From the cell containing the given text, extract its center point as [x, y] coordinate. 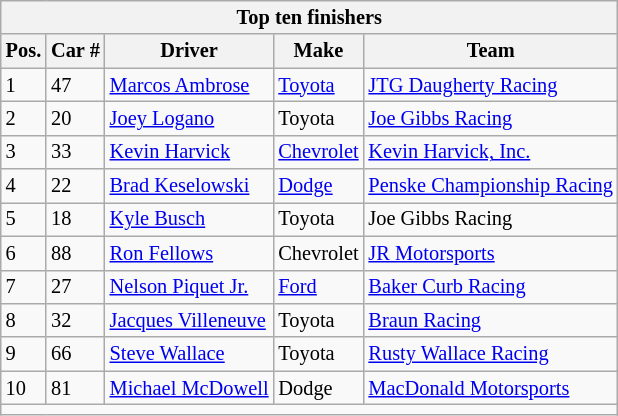
Michael McDowell [190, 388]
Steve Wallace [190, 354]
7 [24, 287]
9 [24, 354]
Kevin Harvick, Inc. [491, 152]
Jacques Villeneuve [190, 320]
66 [76, 354]
27 [76, 287]
Car # [76, 51]
Ron Fellows [190, 253]
Driver [190, 51]
Rusty Wallace Racing [491, 354]
22 [76, 186]
Team [491, 51]
1 [24, 85]
Braun Racing [491, 320]
JR Motorsports [491, 253]
5 [24, 219]
88 [76, 253]
32 [76, 320]
2 [24, 118]
3 [24, 152]
Kyle Busch [190, 219]
Ford [318, 287]
Marcos Ambrose [190, 85]
10 [24, 388]
6 [24, 253]
33 [76, 152]
Joey Logano [190, 118]
81 [76, 388]
Nelson Piquet Jr. [190, 287]
8 [24, 320]
18 [76, 219]
4 [24, 186]
20 [76, 118]
JTG Daugherty Racing [491, 85]
47 [76, 85]
Pos. [24, 51]
Top ten finishers [310, 17]
Brad Keselowski [190, 186]
Penske Championship Racing [491, 186]
Baker Curb Racing [491, 287]
MacDonald Motorsports [491, 388]
Kevin Harvick [190, 152]
Make [318, 51]
